Provide the [x, y] coordinate of the cell's center where the given text is located.  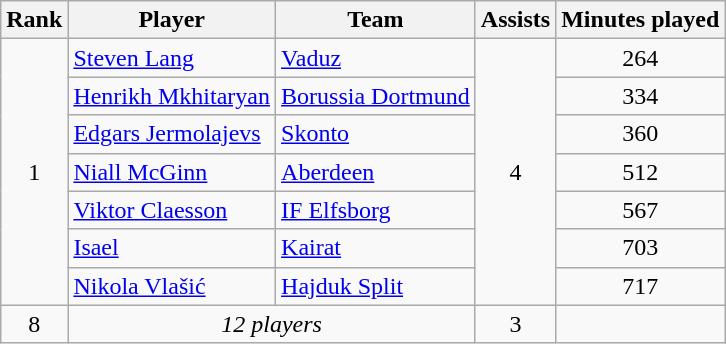
567 [640, 210]
1 [34, 172]
Steven Lang [172, 58]
703 [640, 248]
Borussia Dortmund [376, 96]
360 [640, 134]
Viktor Claesson [172, 210]
3 [515, 324]
12 players [272, 324]
4 [515, 172]
Isael [172, 248]
Team [376, 20]
Niall McGinn [172, 172]
Vaduz [376, 58]
Skonto [376, 134]
Aberdeen [376, 172]
Hajduk Split [376, 286]
Henrikh Mkhitaryan [172, 96]
Kairat [376, 248]
IF Elfsborg [376, 210]
Rank [34, 20]
Minutes played [640, 20]
717 [640, 286]
Assists [515, 20]
264 [640, 58]
8 [34, 324]
512 [640, 172]
Edgars Jermolajevs [172, 134]
334 [640, 96]
Nikola Vlašić [172, 286]
Player [172, 20]
